Capture the cell that displays the provided text and extract its (X, Y) central coordinate. 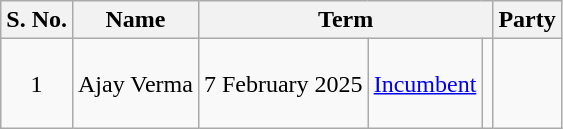
Party (527, 20)
Incumbent (425, 84)
1 (37, 84)
Term (345, 20)
S. No. (37, 20)
Ajay Verma (135, 84)
7 February 2025 (283, 84)
Name (135, 20)
